Return [X, Y] of the center of cell containing provided text 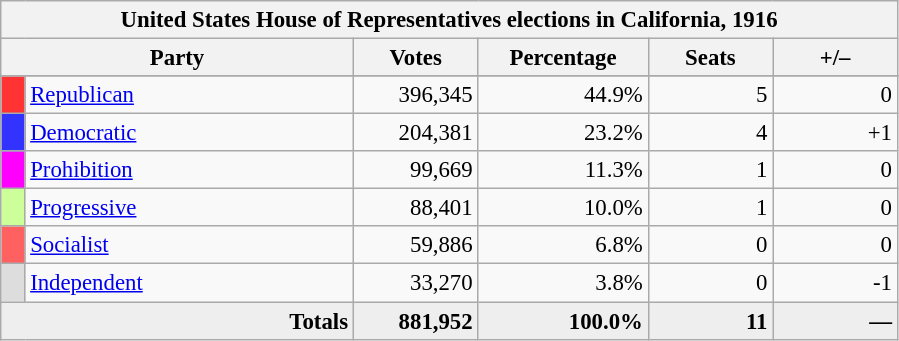
100.0% [563, 321]
Democratic [189, 133]
11 [710, 321]
United States House of Representatives elections in California, 1916 [450, 20]
Votes [416, 58]
5 [710, 95]
4 [710, 133]
33,270 [416, 283]
44.9% [563, 95]
396,345 [416, 95]
Progressive [189, 208]
3.8% [563, 283]
Seats [710, 58]
881,952 [416, 321]
Percentage [563, 58]
204,381 [416, 133]
Totals [178, 321]
Republican [189, 95]
11.3% [563, 170]
+1 [836, 133]
Independent [189, 283]
99,669 [416, 170]
Party [178, 58]
6.8% [563, 245]
— [836, 321]
Socialist [189, 245]
88,401 [416, 208]
59,886 [416, 245]
10.0% [563, 208]
+/– [836, 58]
-1 [836, 283]
23.2% [563, 133]
Prohibition [189, 170]
